Output the [X, Y] coordinate of the center of the cell containing the given text.  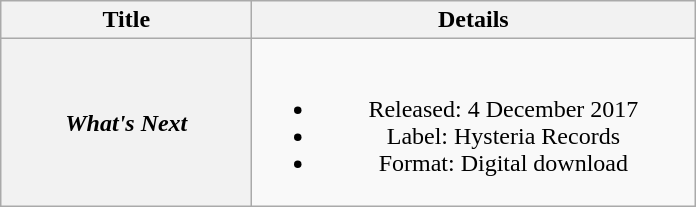
Released: 4 December 2017Label: Hysteria RecordsFormat: Digital download [474, 122]
What's Next [126, 122]
Details [474, 20]
Title [126, 20]
